Return (x, y) of the center of cell containing provided text 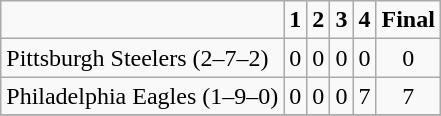
1 (296, 20)
Philadelphia Eagles (1–9–0) (142, 96)
2 (318, 20)
Pittsburgh Steelers (2–7–2) (142, 58)
Final (408, 20)
4 (364, 20)
3 (342, 20)
